Locate the cell with the specified text and output its [x, y] center coordinate. 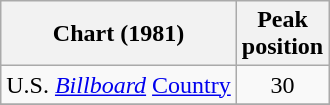
30 [282, 85]
U.S. Billboard Country [119, 85]
Peakposition [282, 34]
Chart (1981) [119, 34]
